For the text-containing cell, return its midpoint in [X, Y] coordinate format. 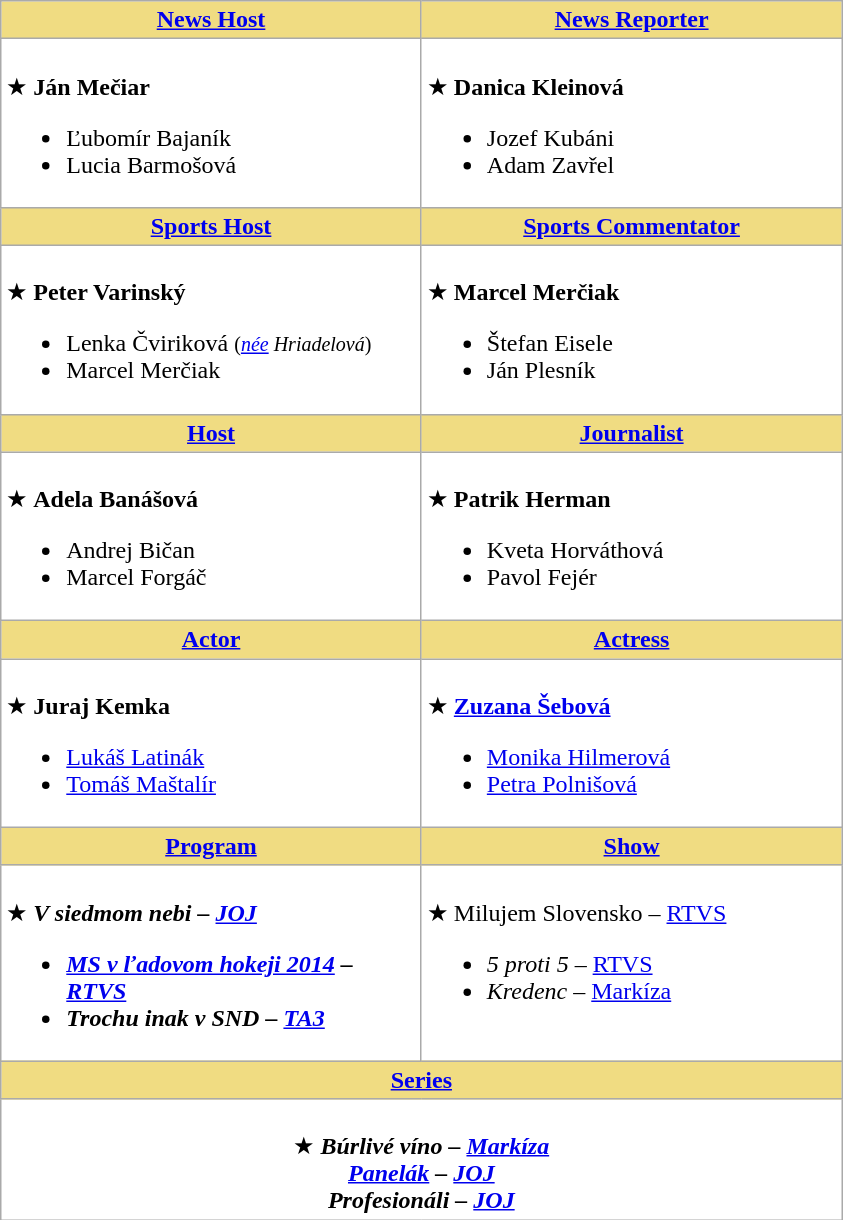
Program [212, 846]
★ Ján MečiarĽubomír BajaníkLucia Barmošová [212, 124]
Show [632, 846]
News Host [212, 20]
Host [212, 433]
★ Peter VarinskýLenka Čviriková (née Hriadelová)Marcel Merčiak [212, 330]
News Reporter [632, 20]
★ Zuzana ŠebováMonika HilmerováPetra Polnišová [632, 744]
★ Búrlivé víno – Markíza Panelák – JOJ Profesionáli – JOJ [422, 1160]
★ Milujem Slovensko – RTVS5 proti 5 – RTVSKredenc – Markíza [632, 963]
Sports Commentator [632, 226]
★ Danica KleinováJozef KubániAdam Zavřel [632, 124]
★ Adela BanášováAndrej BičanMarcel Forgáč [212, 536]
Sports Host [212, 226]
★ Patrik HermanKveta HorváthováPavol Fejér [632, 536]
Series [422, 1080]
Actor [212, 640]
★ Marcel MerčiakŠtefan EiseleJán Plesník [632, 330]
★ Juraj KemkaLukáš LatinákTomáš Maštalír [212, 744]
Journalist [632, 433]
★ V siedmom nebi – JOJMS v ľadovom hokeji 2014 – RTVSTrochu inak v SND – TA3 [212, 963]
Actress [632, 640]
